Pinpoint the cell where the given text exists, returning its [x, y] midpoint coordinate. 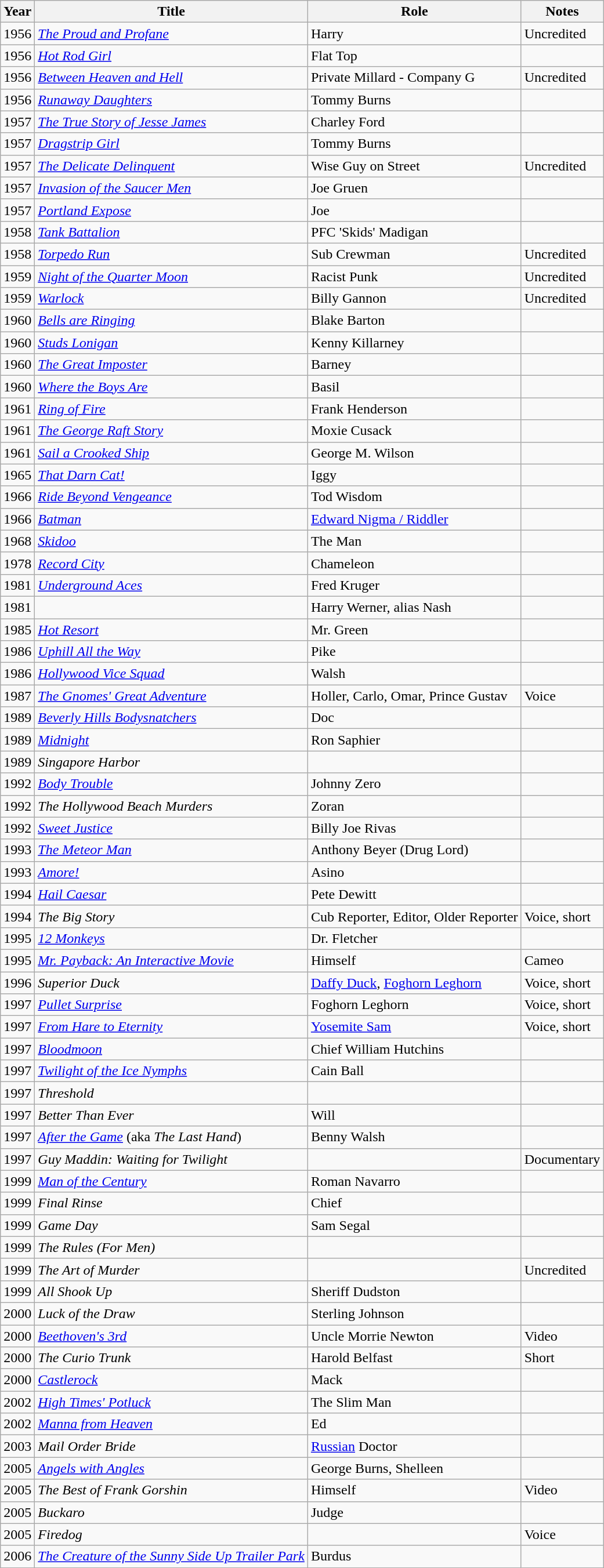
Where the Boys Are [172, 387]
Frank Henderson [414, 409]
Batman [172, 519]
Harry [414, 34]
Billy Gannon [414, 299]
Runaway Daughters [172, 100]
Beethoven's 3rd [172, 1335]
Uphill All the Way [172, 652]
Benny Walsh [414, 1137]
Superior Duck [172, 983]
Firedog [172, 1534]
The Delicate Delinquent [172, 166]
Notes [562, 12]
1978 [17, 563]
Guy Maddin: Waiting for Twilight [172, 1159]
Basil [414, 387]
12 Monkeys [172, 938]
Private Millard - Company G [414, 78]
The Proud and Profane [172, 34]
Hail Caesar [172, 894]
Hollywood Vice Squad [172, 674]
1968 [17, 541]
Chameleon [414, 563]
Asino [414, 872]
Dr. Fletcher [414, 938]
2003 [17, 1446]
Pete Dewitt [414, 894]
Hot Resort [172, 629]
Yosemite Sam [414, 1027]
Sail a Crooked Ship [172, 453]
Mack [414, 1380]
Iggy [414, 475]
Hot Rod Girl [172, 56]
That Darn Cat! [172, 475]
Charley Ford [414, 122]
Barney [414, 365]
The Hollywood Beach Murders [172, 806]
Pike [414, 652]
Year [17, 12]
The Gnomes' Great Adventure [172, 696]
Beverly Hills Bodysnatchers [172, 718]
The True Story of Jesse James [172, 122]
Zoran [414, 806]
Ride Beyond Vengeance [172, 497]
Ron Saphier [414, 740]
All Shook Up [172, 1291]
Record City [172, 563]
George Burns, Shelleen [414, 1468]
Racist Punk [414, 277]
Twilight of the Ice Nymphs [172, 1071]
Cain Ball [414, 1071]
Roman Navarro [414, 1181]
Kenny Killarney [414, 343]
Ring of Fire [172, 409]
1965 [17, 475]
Daffy Duck, Foghorn Leghorn [414, 983]
The Slim Man [414, 1402]
Tod Wisdom [414, 497]
Chief [414, 1203]
The George Raft Story [172, 431]
Cub Reporter, Editor, Older Reporter [414, 916]
Title [172, 12]
Moxie Cusack [414, 431]
High Times' Potluck [172, 1402]
Short [562, 1358]
Johnny Zero [414, 784]
Foghorn Leghorn [414, 1005]
Invasion of the Saucer Men [172, 188]
Sub Crewman [414, 254]
Threshold [172, 1093]
Bells are Ringing [172, 321]
Sweet Justice [172, 828]
The Rules (For Men) [172, 1247]
Angels with Angles [172, 1468]
Dragstrip Girl [172, 144]
PFC 'Skids' Madigan [414, 232]
Mr. Green [414, 629]
Harry Werner, alias Nash [414, 607]
Midnight [172, 740]
From Hare to Eternity [172, 1027]
Walsh [414, 674]
Body Trouble [172, 784]
The Great Imposter [172, 365]
Wise Guy on Street [414, 166]
Blake Barton [414, 321]
Night of the Quarter Moon [172, 277]
After the Game (aka The Last Hand) [172, 1137]
Tank Battalion [172, 232]
Mr. Payback: An Interactive Movie [172, 960]
Doc [414, 718]
The Creature of the Sunny Side Up Trailer Park [172, 1556]
George M. Wilson [414, 453]
Pullet Surprise [172, 1005]
Billy Joe Rivas [414, 828]
Underground Aces [172, 585]
Sterling Johnson [414, 1313]
Luck of the Draw [172, 1313]
Anthony Beyer (Drug Lord) [414, 850]
Uncle Morrie Newton [414, 1335]
Fred Kruger [414, 585]
Ed [414, 1424]
The Curio Trunk [172, 1358]
The Meteor Man [172, 850]
Sam Segal [414, 1225]
Role [414, 12]
Judge [414, 1512]
Singapore Harbor [172, 762]
Manna from Heaven [172, 1424]
Chief William Hutchins [414, 1049]
Final Rinse [172, 1203]
Man of the Century [172, 1181]
2006 [17, 1556]
Cameo [562, 960]
1985 [17, 629]
Burdus [414, 1556]
1996 [17, 983]
Portland Expose [172, 210]
Torpedo Run [172, 254]
The Big Story [172, 916]
The Man [414, 541]
Studs Lonigan [172, 343]
Documentary [562, 1159]
Joe [414, 210]
Harold Belfast [414, 1358]
Bloodmoon [172, 1049]
Sheriff Dudston [414, 1291]
Buckaro [172, 1512]
Russian Doctor [414, 1446]
Game Day [172, 1225]
Skidoo [172, 541]
Mail Order Bride [172, 1446]
Flat Top [414, 56]
Castlerock [172, 1380]
Will [414, 1115]
Joe Gruen [414, 188]
1987 [17, 696]
The Art of Murder [172, 1269]
Holler, Carlo, Omar, Prince Gustav [414, 696]
Warlock [172, 299]
Between Heaven and Hell [172, 78]
Better Than Ever [172, 1115]
The Best of Frank Gorshin [172, 1490]
Edward Nigma / Riddler [414, 519]
Amore! [172, 872]
